Detect which cell encompasses the target text, then output its (X, Y) center coordinate. 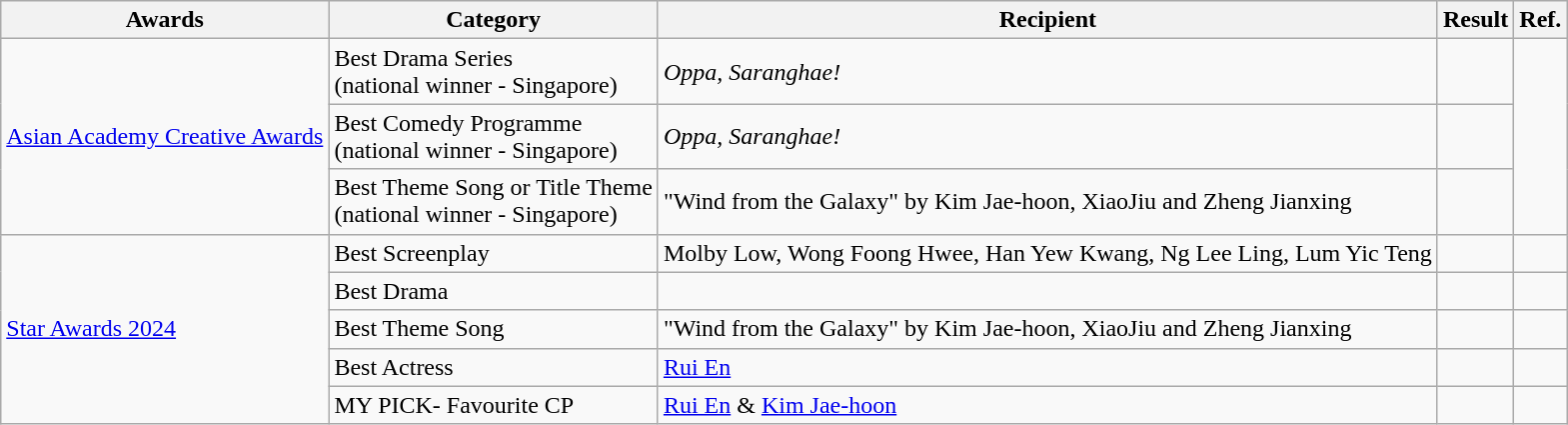
Best Theme Song (494, 329)
Best Comedy Programme(national winner - Singapore) (494, 136)
MY PICK- Favourite CP (494, 405)
Rui En (1047, 367)
Awards (165, 20)
Best Screenplay (494, 253)
Star Awards 2024 (165, 329)
Best Actress (494, 367)
Result (1475, 20)
Ref. (1541, 20)
Best Drama (494, 291)
Molby Low, Wong Foong Hwee, Han Yew Kwang, Ng Lee Ling, Lum Yic Teng (1047, 253)
Best Drama Series(national winner - Singapore) (494, 72)
Recipient (1047, 20)
Best Theme Song or Title Theme(national winner - Singapore) (494, 202)
Category (494, 20)
Asian Academy Creative Awards (165, 136)
Rui En & Kim Jae-hoon (1047, 405)
